Extract the (x, y) coordinate from the center of the cell holding the provided text.  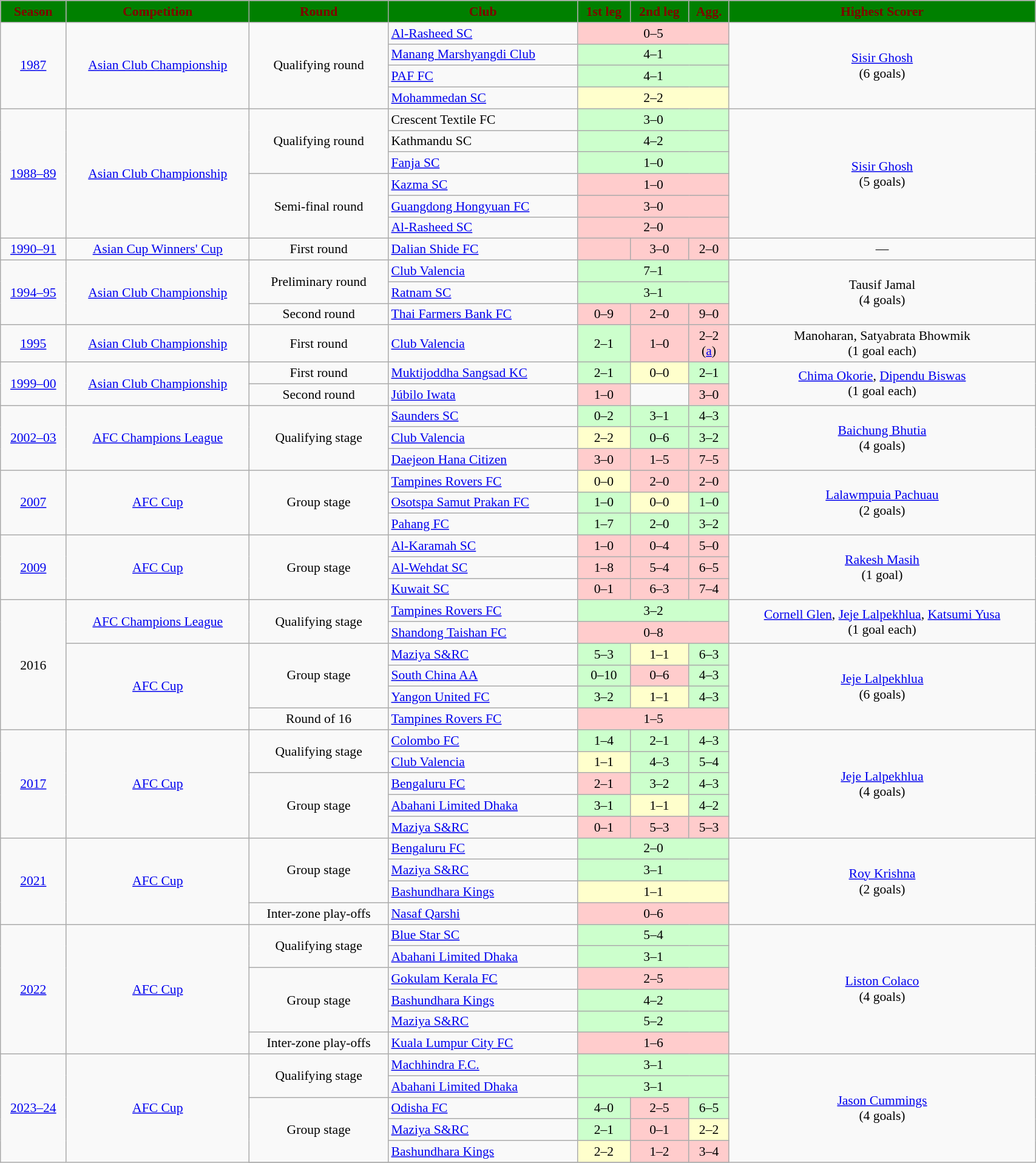
Jason Cummings(4 goals) (882, 1108)
1988–89 (33, 174)
Al-Karamah SC (482, 546)
South China AA (482, 676)
Lalawmpuia Pachuau(2 goals) (882, 503)
9–0 (709, 314)
1–2 (659, 1151)
3–4 (709, 1151)
1–7 (604, 524)
0–2 (604, 416)
Gokulam Kerala FC (482, 978)
Júbilo Iwata (482, 395)
Club (482, 12)
Yangon United FC (482, 697)
1990–91 (33, 249)
1999–00 (33, 384)
2017 (33, 784)
Mohammedan SC (482, 98)
1–6 (653, 1043)
Jeje Lalpekhlua(4 goals) (882, 784)
0–9 (604, 314)
2nd leg (659, 12)
Crescent Textile FC (482, 120)
1st leg (604, 12)
— (882, 249)
Kathmandu SC (482, 141)
5–0 (709, 546)
Preliminary round (319, 282)
4–0 (604, 1108)
1987 (33, 66)
Manoharan, Satyabrata Bhowmik(1 goal each) (882, 344)
Saunders SC (482, 416)
2009 (33, 568)
Fanja SC (482, 163)
2023–24 (33, 1108)
Sisir Ghosh(6 goals) (882, 66)
Rakesh Masih(1 goal) (882, 568)
Blue Star SC (482, 935)
Shandong Taishan FC (482, 632)
Kuala Lumpur City FC (482, 1043)
Season (33, 12)
Colombo FC (482, 741)
Jeje Lalpekhlua(6 goals) (882, 687)
2022 (33, 989)
Muktijoddha Sangsad KC (482, 373)
Thai Farmers Bank FC (482, 314)
1995 (33, 344)
Sisir Ghosh(5 goals) (882, 174)
Machhindra F.C. (482, 1065)
5–2 (653, 1022)
Daejeon Hana Citizen (482, 459)
Ratnam SC (482, 293)
1–8 (604, 568)
Kuwait SC (482, 589)
0–4 (659, 546)
7–4 (709, 589)
Competition (158, 12)
PAF FC (482, 76)
2–2(a) (709, 344)
Agg. (709, 12)
Osotspa Samut Prakan FC (482, 503)
Guangdong Hongyuan FC (482, 206)
2007 (33, 503)
Round (319, 12)
Kazma SC (482, 185)
Liston Colaco(4 goals) (882, 989)
1994–95 (33, 293)
2016 (33, 665)
0–8 (653, 632)
1–4 (604, 741)
Cornell Glen, Jeje Lalpekhlua, Katsumi Yusa(1 goal each) (882, 622)
0–10 (604, 676)
2002–03 (33, 438)
Pahang FC (482, 524)
Tausif Jamal(4 goals) (882, 293)
Chima Okorie, Dipendu Biswas(1 goal each) (882, 384)
Highest Scorer (882, 12)
Nasaf Qarshi (482, 914)
2021 (33, 881)
7–1 (653, 271)
Al-Wehdat SC (482, 568)
Odisha FC (482, 1108)
Dalian Shide FC (482, 249)
Round of 16 (319, 719)
Asian Cup Winners' Cup (158, 249)
Semi-final round (319, 206)
7–5 (709, 459)
Manang Marshyangdi Club (482, 55)
Baichung Bhutia(4 goals) (882, 438)
0–5 (653, 33)
Roy Krishna(2 goals) (882, 881)
